Find where the given text appears and provide that cell's center as [x, y] coordinate. 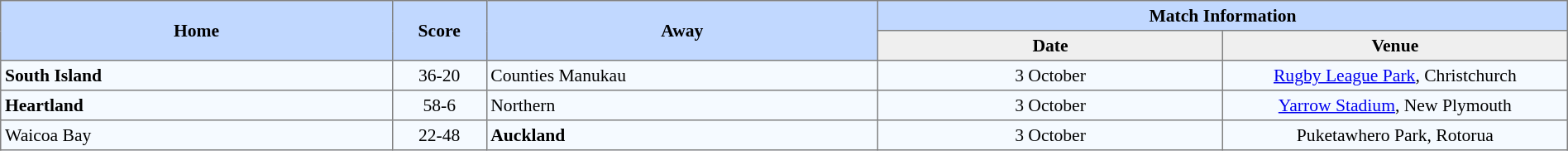
58-6 [439, 105]
Away [682, 31]
Puketawhero Park, Rotorua [1394, 135]
Northern [682, 105]
22-48 [439, 135]
Match Information [1223, 16]
Rugby League Park, Christchurch [1394, 75]
Score [439, 31]
South Island [197, 75]
Waicoa Bay [197, 135]
Home [197, 31]
Date [1050, 46]
Auckland [682, 135]
Yarrow Stadium, New Plymouth [1394, 105]
Venue [1394, 46]
Heartland [197, 105]
36-20 [439, 75]
Counties Manukau [682, 75]
